Return (X, Y) of the center of cell containing provided text 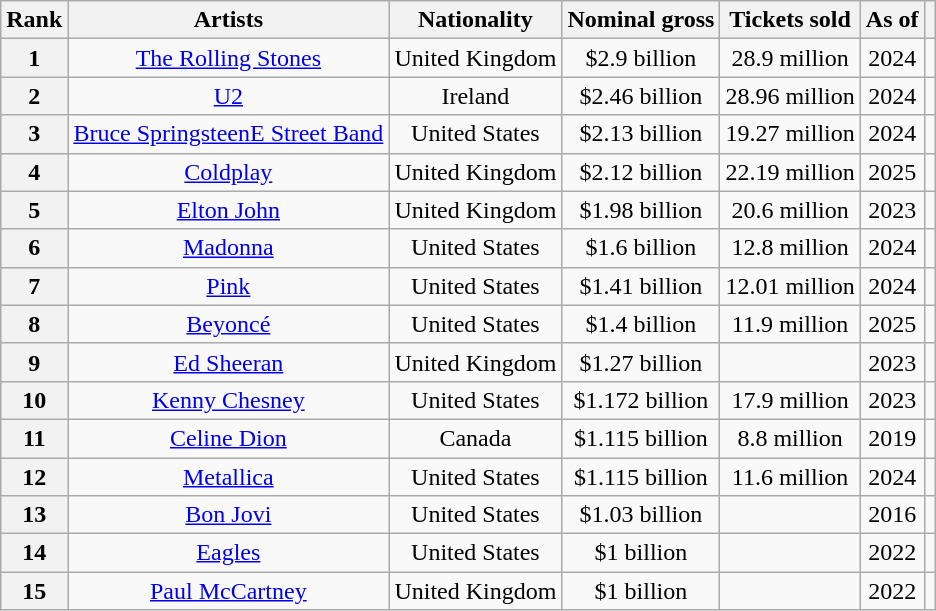
Ireland (476, 96)
Bon Jovi (228, 515)
28.9 million (790, 58)
U2 (228, 96)
Madonna (228, 248)
Elton John (228, 210)
Pink (228, 286)
Bruce SpringsteenE Street Band (228, 134)
22.19 million (790, 172)
19.27 million (790, 134)
12.01 million (790, 286)
Metallica (228, 477)
$1.27 billion (641, 362)
Tickets sold (790, 20)
$2.12 billion (641, 172)
Canada (476, 438)
7 (34, 286)
Celine Dion (228, 438)
$2.13 billion (641, 134)
Beyoncé (228, 324)
20.6 million (790, 210)
Rank (34, 20)
14 (34, 553)
11 (34, 438)
$1.41 billion (641, 286)
Ed Sheeran (228, 362)
13 (34, 515)
$2.9 billion (641, 58)
Coldplay (228, 172)
17.9 million (790, 400)
8.8 million (790, 438)
12 (34, 477)
$1.6 billion (641, 248)
2019 (892, 438)
$2.46 billion (641, 96)
$1.4 billion (641, 324)
15 (34, 591)
Artists (228, 20)
As of (892, 20)
1 (34, 58)
$1.03 billion (641, 515)
Eagles (228, 553)
4 (34, 172)
2 (34, 96)
6 (34, 248)
12.8 million (790, 248)
11.9 million (790, 324)
The Rolling Stones (228, 58)
10 (34, 400)
2016 (892, 515)
3 (34, 134)
$1.172 billion (641, 400)
28.96 million (790, 96)
Nominal gross (641, 20)
$1.98 billion (641, 210)
Nationality (476, 20)
Kenny Chesney (228, 400)
9 (34, 362)
5 (34, 210)
8 (34, 324)
11.6 million (790, 477)
Paul McCartney (228, 591)
